Scan for the cell matching the given text and deliver its [x, y] coordinate at center. 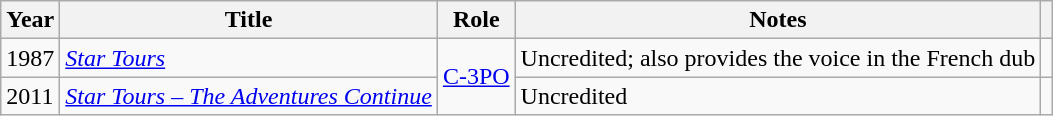
Uncredited; also provides the voice in the French dub [778, 58]
Notes [778, 20]
Star Tours – The Adventures Continue [249, 96]
2011 [30, 96]
Uncredited [778, 96]
Role [476, 20]
Star Tours [249, 58]
1987 [30, 58]
Title [249, 20]
C-3PO [476, 77]
Year [30, 20]
